Provide the (x, y) coordinate of the cell's center where the given text is located.  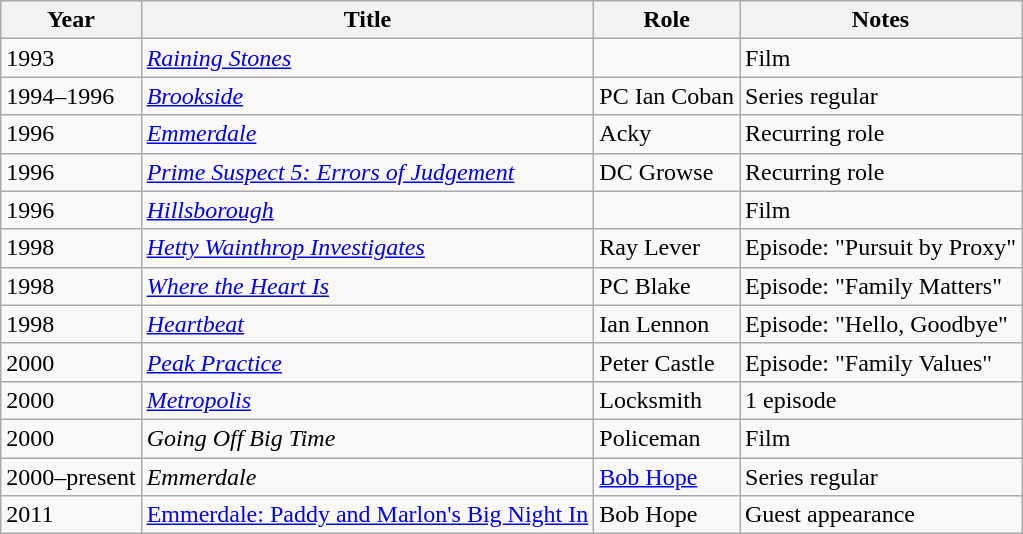
Prime Suspect 5: Errors of Judgement (368, 172)
Hetty Wainthrop Investigates (368, 248)
Episode: "Family Matters" (881, 286)
1 episode (881, 400)
2011 (71, 515)
Emmerdale: Paddy and Marlon's Big Night In (368, 515)
DC Growse (667, 172)
PC Blake (667, 286)
Episode: "Pursuit by Proxy" (881, 248)
Notes (881, 20)
Guest appearance (881, 515)
Heartbeat (368, 324)
Where the Heart Is (368, 286)
Ray Lever (667, 248)
Hillsborough (368, 210)
2000–present (71, 477)
1994–1996 (71, 96)
Peak Practice (368, 362)
1993 (71, 58)
Going Off Big Time (368, 438)
Locksmith (667, 400)
Brookside (368, 96)
Metropolis (368, 400)
Year (71, 20)
Episode: "Hello, Goodbye" (881, 324)
PC Ian Coban (667, 96)
Peter Castle (667, 362)
Role (667, 20)
Ian Lennon (667, 324)
Episode: "Family Values" (881, 362)
Title (368, 20)
Policeman (667, 438)
Raining Stones (368, 58)
Acky (667, 134)
